Capture the cell that displays the provided text and extract its [x, y] central coordinate. 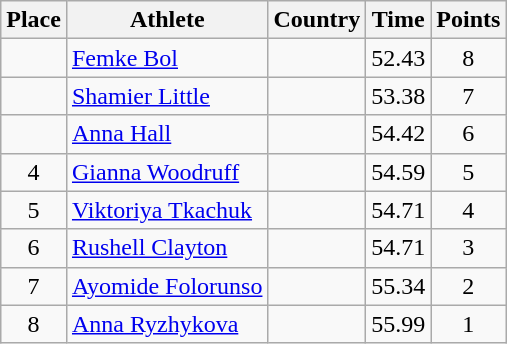
Anna Ryzhykova [167, 324]
Shamier Little [167, 96]
Points [468, 20]
2 [468, 286]
Place [34, 20]
55.99 [398, 324]
Ayomide Folorunso [167, 286]
55.34 [398, 286]
54.42 [398, 134]
1 [468, 324]
Gianna Woodruff [167, 172]
Country [317, 20]
Athlete [167, 20]
Anna Hall [167, 134]
Rushell Clayton [167, 248]
54.59 [398, 172]
53.38 [398, 96]
Time [398, 20]
Viktoriya Tkachuk [167, 210]
52.43 [398, 58]
3 [468, 248]
Femke Bol [167, 58]
